Return [X, Y] of the center of cell containing provided text 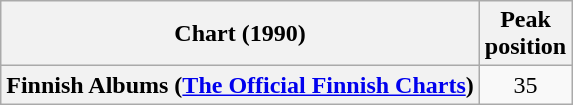
Peakposition [525, 34]
35 [525, 85]
Finnish Albums (The Official Finnish Charts) [240, 85]
Chart (1990) [240, 34]
